Locate the cell with the specified text and output its (x, y) center coordinate. 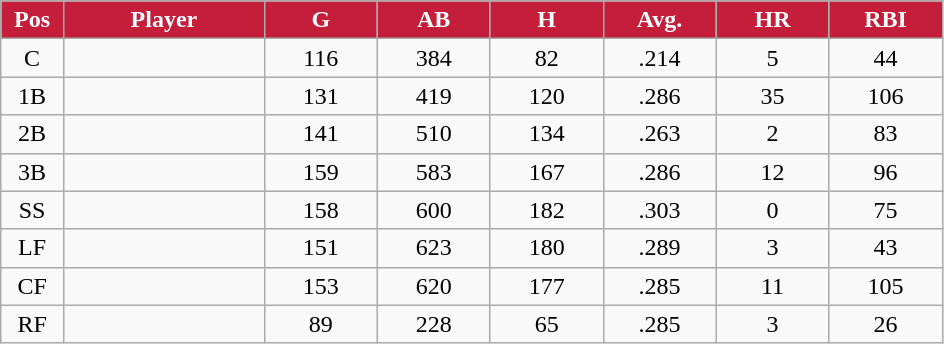
105 (886, 286)
141 (320, 134)
LF (32, 248)
510 (434, 134)
96 (886, 172)
120 (546, 96)
0 (772, 210)
12 (772, 172)
228 (434, 324)
C (32, 58)
11 (772, 286)
SS (32, 210)
153 (320, 286)
620 (434, 286)
177 (546, 286)
.214 (660, 58)
159 (320, 172)
AB (434, 20)
RBI (886, 20)
384 (434, 58)
623 (434, 248)
583 (434, 172)
G (320, 20)
2 (772, 134)
106 (886, 96)
44 (886, 58)
131 (320, 96)
Pos (32, 20)
.303 (660, 210)
RF (32, 324)
151 (320, 248)
.289 (660, 248)
158 (320, 210)
83 (886, 134)
35 (772, 96)
26 (886, 324)
H (546, 20)
65 (546, 324)
.263 (660, 134)
89 (320, 324)
1B (32, 96)
HR (772, 20)
167 (546, 172)
116 (320, 58)
180 (546, 248)
5 (772, 58)
CF (32, 286)
134 (546, 134)
182 (546, 210)
2B (32, 134)
43 (886, 248)
600 (434, 210)
82 (546, 58)
3B (32, 172)
Avg. (660, 20)
75 (886, 210)
Player (164, 20)
419 (434, 96)
